Extract the [x, y] coordinate from the center of the cell holding the provided text.  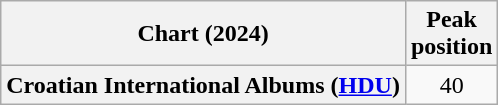
40 [451, 85]
Peakposition [451, 34]
Croatian International Albums (HDU) [204, 85]
Chart (2024) [204, 34]
